Capture the cell that displays the provided text and extract its [X, Y] central coordinate. 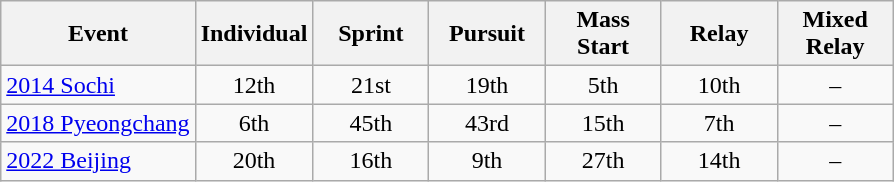
10th [719, 85]
Individual [254, 34]
2014 Sochi [98, 85]
43rd [487, 123]
Mixed Relay [835, 34]
15th [603, 123]
14th [719, 161]
5th [603, 85]
20th [254, 161]
Pursuit [487, 34]
16th [371, 161]
2018 Pyeongchang [98, 123]
9th [487, 161]
19th [487, 85]
Relay [719, 34]
Sprint [371, 34]
6th [254, 123]
21st [371, 85]
Mass Start [603, 34]
27th [603, 161]
12th [254, 85]
45th [371, 123]
2022 Beijing [98, 161]
7th [719, 123]
Event [98, 34]
